Locate the cell with the specified text and output its [x, y] center coordinate. 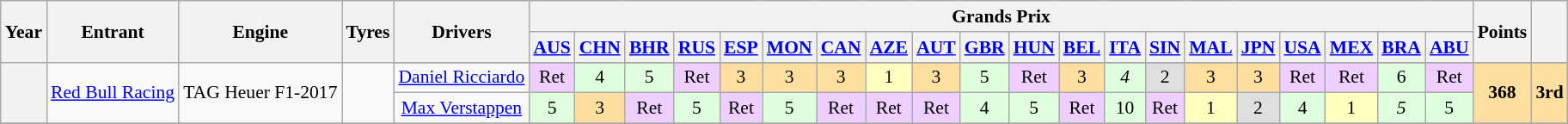
Tyres [368, 31]
BHR [650, 47]
MEX [1351, 47]
TAG Heuer F1-2017 [260, 93]
Points [1503, 31]
MAL [1210, 47]
Daniel Ricciardo [461, 77]
Engine [260, 31]
CHN [600, 47]
10 [1124, 108]
AUT [936, 47]
Entrant [113, 31]
GBR [985, 47]
368 [1503, 93]
ITA [1124, 47]
Drivers [461, 31]
SIN [1165, 47]
JPN [1259, 47]
3rd [1549, 93]
AUS [552, 47]
BEL [1081, 47]
ABU [1449, 47]
Year [24, 31]
HUN [1034, 47]
Max Verstappen [461, 108]
RUS [696, 47]
MON [789, 47]
USA [1302, 47]
Red Bull Racing [113, 93]
Grands Prix [1001, 16]
ESP [741, 47]
AZE [889, 47]
6 [1401, 77]
CAN [841, 47]
BRA [1401, 47]
